Provide the [x, y] coordinate of the cell's center where the given text is located.  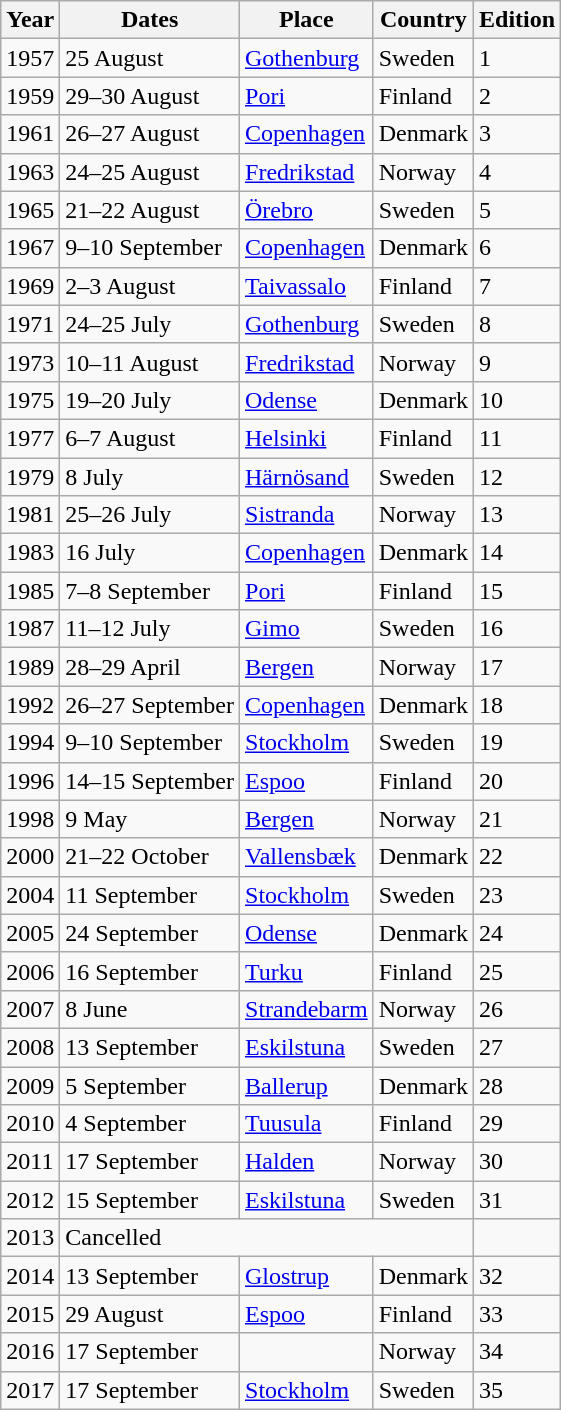
2007 [30, 1009]
11 [518, 438]
24 [518, 933]
28–29 April [150, 667]
17 [518, 667]
19 [518, 743]
2008 [30, 1047]
25 [518, 971]
2006 [30, 971]
1985 [30, 591]
Örebro [307, 210]
8 July [150, 477]
2–3 August [150, 286]
2000 [30, 857]
1992 [30, 705]
35 [518, 1390]
10–11 August [150, 362]
13 [518, 515]
11 September [150, 895]
15 September [150, 1200]
28 [518, 1085]
21 [518, 819]
1981 [30, 515]
1994 [30, 743]
1989 [30, 667]
24 September [150, 933]
2015 [30, 1314]
2004 [30, 895]
1973 [30, 362]
8 [518, 324]
2014 [30, 1276]
1987 [30, 629]
1959 [30, 96]
2010 [30, 1124]
1 [518, 58]
7–8 September [150, 591]
5 [518, 210]
2016 [30, 1352]
2012 [30, 1200]
2017 [30, 1390]
34 [518, 1352]
Glostrup [307, 1276]
27 [518, 1047]
29 August [150, 1314]
8 June [150, 1009]
1975 [30, 400]
12 [518, 477]
1969 [30, 286]
18 [518, 705]
Place [307, 20]
5 September [150, 1085]
3 [518, 134]
Härnösand [307, 477]
29–30 August [150, 96]
Taivassalo [307, 286]
25–26 July [150, 515]
9 [518, 362]
11–12 July [150, 629]
1957 [30, 58]
10 [518, 400]
19–20 July [150, 400]
6–7 August [150, 438]
26–27 September [150, 705]
Turku [307, 971]
1965 [30, 210]
25 August [150, 58]
1996 [30, 781]
24–25 August [150, 172]
29 [518, 1124]
33 [518, 1314]
2011 [30, 1162]
4 September [150, 1124]
Year [30, 20]
1983 [30, 553]
Sistranda [307, 515]
1971 [30, 324]
14–15 September [150, 781]
16 July [150, 553]
2009 [30, 1085]
1963 [30, 172]
16 [518, 629]
Helsinki [307, 438]
21–22 October [150, 857]
23 [518, 895]
Edition [518, 20]
1977 [30, 438]
1967 [30, 248]
26 [518, 1009]
2013 [30, 1238]
24–25 July [150, 324]
1979 [30, 477]
Cancelled [267, 1238]
Halden [307, 1162]
Vallensbæk [307, 857]
30 [518, 1162]
15 [518, 591]
21–22 August [150, 210]
Ballerup [307, 1085]
Gimo [307, 629]
26–27 August [150, 134]
2005 [30, 933]
22 [518, 857]
1998 [30, 819]
4 [518, 172]
16 September [150, 971]
6 [518, 248]
Dates [150, 20]
Tuusula [307, 1124]
7 [518, 286]
31 [518, 1200]
32 [518, 1276]
Strandebarm [307, 1009]
1961 [30, 134]
20 [518, 781]
2 [518, 96]
9 May [150, 819]
Country [423, 20]
14 [518, 553]
